Detect which cell encompasses the target text, then output its (X, Y) center coordinate. 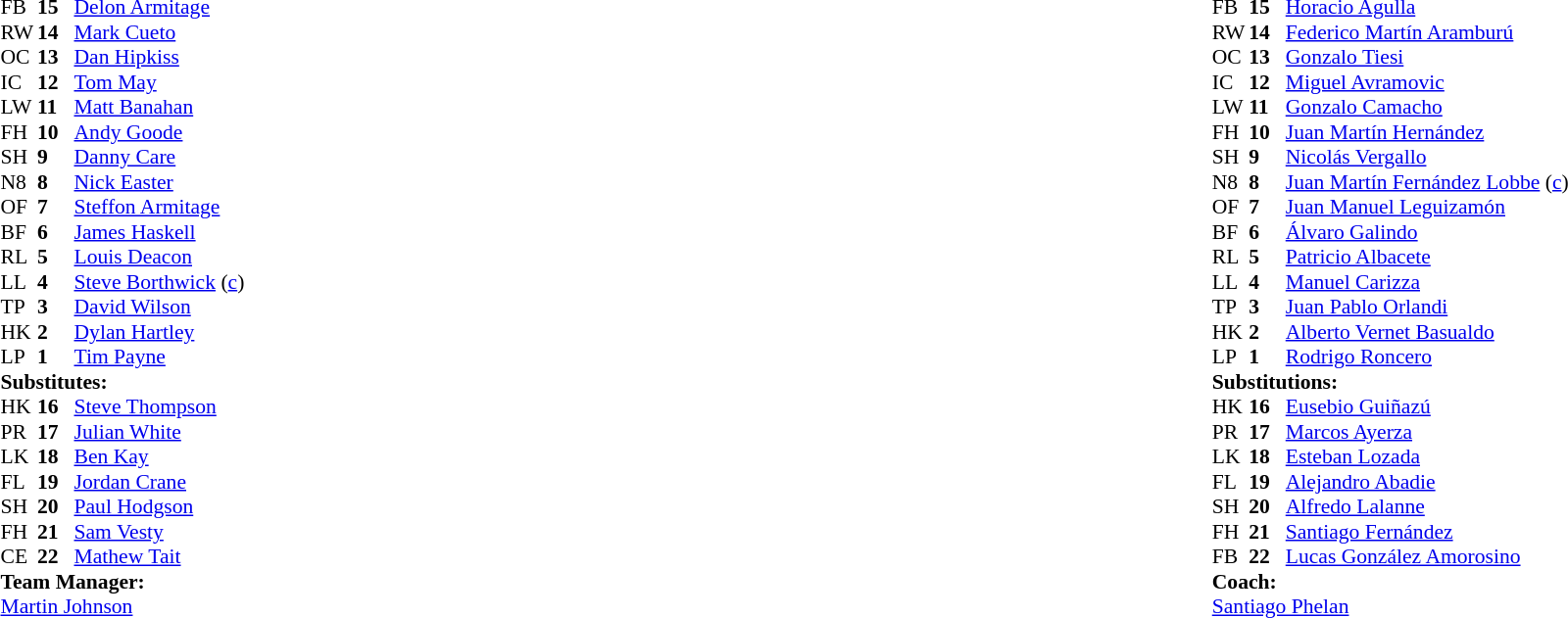
Jordan Crane (160, 482)
Mathew Tait (160, 557)
Team Manager: (122, 582)
Substitutes: (122, 382)
Julian White (160, 432)
Dylan Hartley (160, 332)
Steve Borthwick (c) (160, 282)
Tom May (160, 82)
CE (19, 557)
Mark Cueto (160, 32)
James Haskell (160, 232)
Paul Hodgson (160, 506)
Danny Care (160, 158)
Louis Deacon (160, 258)
Andy Goode (160, 132)
Dan Hipkiss (160, 58)
FB (1231, 557)
Matt Banahan (160, 107)
Ben Kay (160, 457)
David Wilson (160, 307)
Steve Thompson (160, 406)
Tim Payne (160, 357)
Sam Vesty (160, 532)
Steffon Armitage (160, 207)
Nick Easter (160, 182)
